Return [X, Y] of the center of cell containing provided text 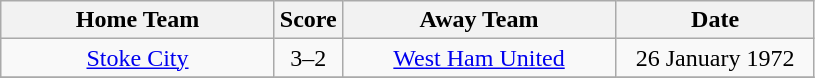
West Ham United [479, 58]
Home Team [138, 20]
Stoke City [138, 58]
Score [308, 20]
Date [716, 20]
26 January 1972 [716, 58]
Away Team [479, 20]
3–2 [308, 58]
